Return [X, Y] of the center of cell containing provided text 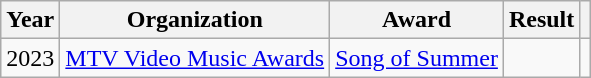
MTV Video Music Awards [195, 58]
Result [541, 20]
Award [417, 20]
Song of Summer [417, 58]
Organization [195, 20]
Year [30, 20]
2023 [30, 58]
